Identify which cell holds the provided text, then report its (x, y) central coordinate. 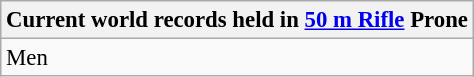
Current world records held in 50 m Rifle Prone (238, 20)
Men (238, 58)
